Return (x, y) of the center of cell containing provided text 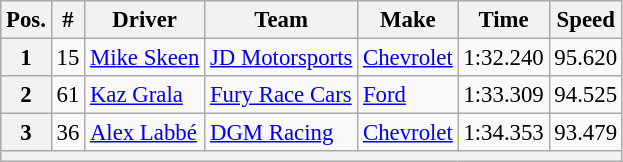
Pos. (26, 20)
Fury Race Cars (282, 95)
94.525 (586, 95)
Make (408, 20)
JD Motorsports (282, 58)
1:32.240 (504, 58)
61 (68, 95)
Speed (586, 20)
2 (26, 95)
36 (68, 133)
93.479 (586, 133)
Mike Skeen (145, 58)
1:34.353 (504, 133)
Ford (408, 95)
1:33.309 (504, 95)
3 (26, 133)
1 (26, 58)
15 (68, 58)
Team (282, 20)
# (68, 20)
Time (504, 20)
Alex Labbé (145, 133)
95.620 (586, 58)
Driver (145, 20)
Kaz Grala (145, 95)
DGM Racing (282, 133)
